Provide the [X, Y] coordinate of the cell's center where the given text is located.  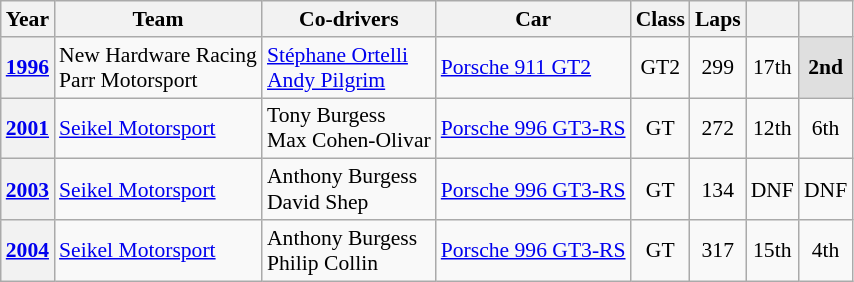
GT2 [660, 68]
Car [534, 19]
2004 [28, 250]
2nd [826, 68]
Team [158, 19]
1996 [28, 68]
12th [772, 128]
6th [826, 128]
Year [28, 19]
New Hardware Racing Parr Motorsport [158, 68]
134 [718, 190]
299 [718, 68]
Anthony Burgess Philip Collin [349, 250]
Class [660, 19]
Stéphane Ortelli Andy Pilgrim [349, 68]
2001 [28, 128]
Laps [718, 19]
2003 [28, 190]
Co-drivers [349, 19]
17th [772, 68]
4th [826, 250]
272 [718, 128]
317 [718, 250]
15th [772, 250]
Tony Burgess Max Cohen-Olivar [349, 128]
Anthony Burgess David Shep [349, 190]
Porsche 911 GT2 [534, 68]
